Return the (X, Y) coordinate for the center point of the cell that contains the specified text.  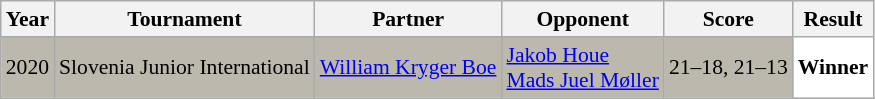
21–18, 21–13 (728, 68)
2020 (28, 68)
Tournament (184, 19)
Jakob Houe Mads Juel Møller (582, 68)
William Kryger Boe (408, 68)
Result (834, 19)
Winner (834, 68)
Slovenia Junior International (184, 68)
Year (28, 19)
Score (728, 19)
Opponent (582, 19)
Partner (408, 19)
